Determine the [X, Y] coordinate at the center of the cell enclosing the given text.  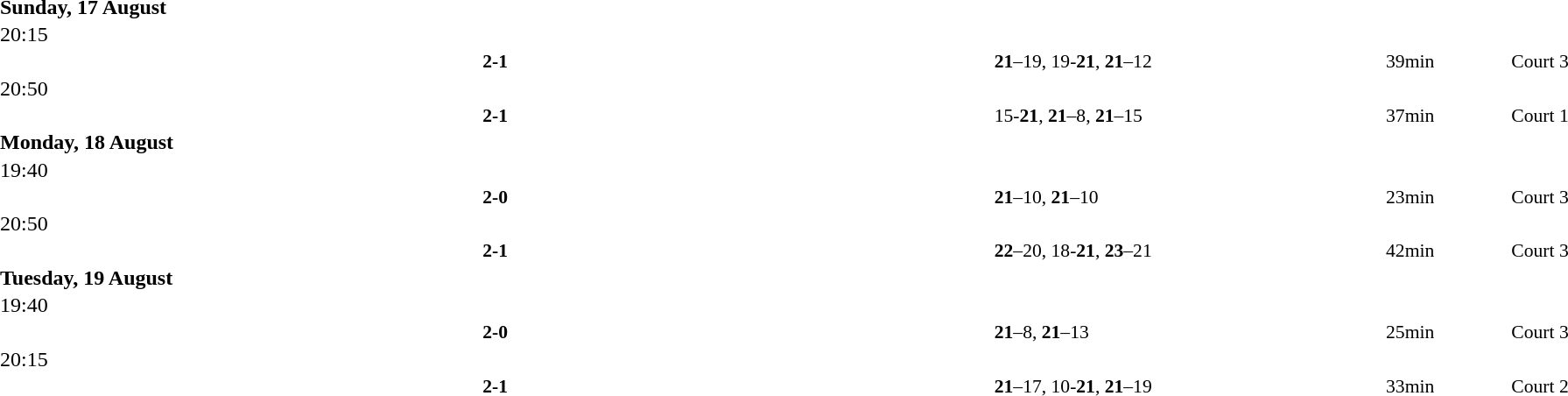
21–8, 21–13 [1188, 332]
37min [1447, 116]
15-21, 21–8, 21–15 [1188, 116]
39min [1447, 61]
25min [1447, 332]
42min [1447, 251]
21–19, 19-21, 21–12 [1188, 61]
22–20, 18-21, 23–21 [1188, 251]
23min [1447, 196]
21–10, 21–10 [1188, 196]
